Output the (x, y) coordinate of the center of the cell containing the given text.  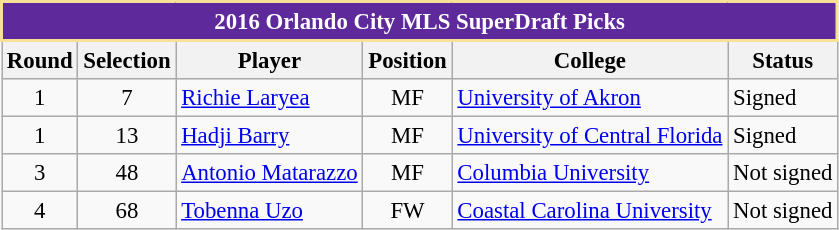
College (590, 60)
Round (40, 60)
Antonio Matarazzo (270, 173)
Coastal Carolina University (590, 211)
48 (127, 173)
68 (127, 211)
2016 Orlando City MLS SuperDraft Picks (420, 22)
7 (127, 98)
Player (270, 60)
Selection (127, 60)
University of Akron (590, 98)
Position (408, 60)
Status (783, 60)
Columbia University (590, 173)
13 (127, 136)
3 (40, 173)
4 (40, 211)
FW (408, 211)
Tobenna Uzo (270, 211)
Hadji Barry (270, 136)
Richie Laryea (270, 98)
University of Central Florida (590, 136)
